Return the (X, Y) coordinate for the center point of the cell that contains the specified text.  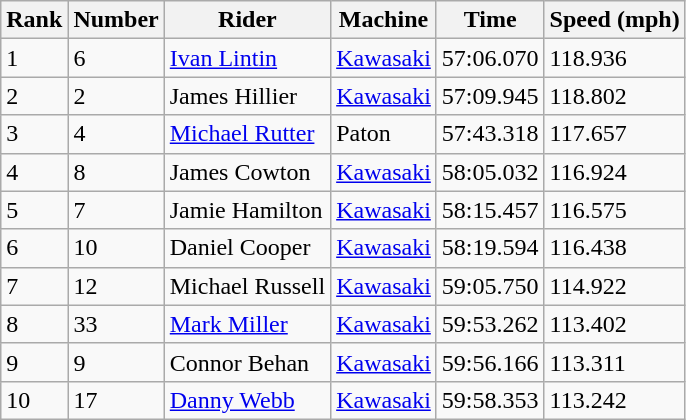
113.242 (614, 400)
3 (34, 134)
12 (116, 286)
Michael Russell (247, 286)
James Cowton (247, 172)
Machine (384, 20)
Ivan Lintin (247, 58)
Rank (34, 20)
Rider (247, 20)
59:05.750 (490, 286)
114.922 (614, 286)
Danny Webb (247, 400)
59:53.262 (490, 324)
117.657 (614, 134)
Michael Rutter (247, 134)
Time (490, 20)
58:19.594 (490, 248)
Number (116, 20)
5 (34, 210)
59:58.353 (490, 400)
58:05.032 (490, 172)
113.402 (614, 324)
116.575 (614, 210)
Daniel Cooper (247, 248)
Mark Miller (247, 324)
Jamie Hamilton (247, 210)
17 (116, 400)
116.438 (614, 248)
33 (116, 324)
59:56.166 (490, 362)
118.936 (614, 58)
58:15.457 (490, 210)
113.311 (614, 362)
118.802 (614, 96)
116.924 (614, 172)
Speed (mph) (614, 20)
57:09.945 (490, 96)
Paton (384, 134)
James Hillier (247, 96)
1 (34, 58)
57:06.070 (490, 58)
57:43.318 (490, 134)
Connor Behan (247, 362)
